Return the (X, Y) coordinate for the center point of the cell that contains the specified text.  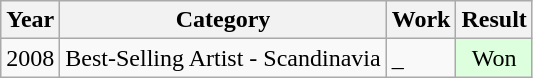
Year (30, 20)
2008 (30, 58)
Won (494, 58)
Work (421, 20)
Category (223, 20)
Result (494, 20)
Best-Selling Artist - Scandinavia (223, 58)
_ (421, 58)
